Return (x, y) of the center of cell containing provided text 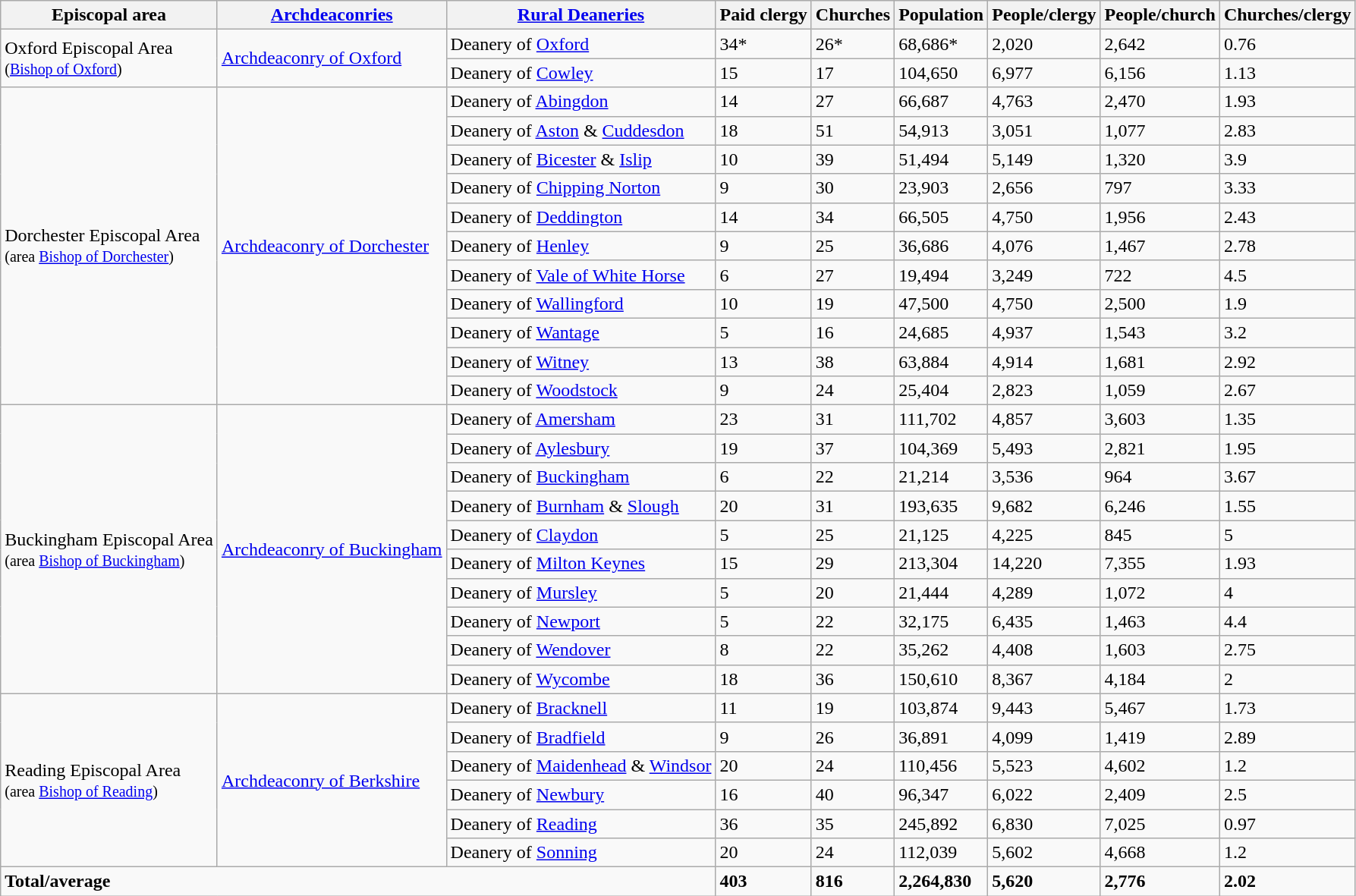
1.9 (1287, 303)
3,249 (1044, 275)
4,857 (1044, 420)
9,682 (1044, 506)
Deanery of Wycombe (581, 679)
6,977 (1044, 73)
2,020 (1044, 44)
Archdeaconry of Dorchester (332, 246)
96,347 (941, 794)
Deanery of Woodstock (581, 391)
5,620 (1044, 882)
4,668 (1159, 853)
1,467 (1159, 246)
5,523 (1044, 766)
Deanery of Vale of White Horse (581, 275)
Deanery of Aston & Cuddesdon (581, 130)
1,463 (1159, 621)
Deanery of Newport (581, 621)
25,404 (941, 391)
1,059 (1159, 391)
5,493 (1044, 448)
1,681 (1159, 362)
35,262 (941, 650)
9,443 (1044, 708)
21,214 (941, 477)
6,830 (1044, 823)
Deanery of Witney (581, 362)
1,320 (1159, 159)
3.67 (1287, 477)
39 (853, 159)
4,184 (1159, 679)
Archdeaconry of Oxford (332, 58)
51 (853, 130)
6,435 (1044, 621)
8 (763, 650)
Deanery of Wantage (581, 332)
1.73 (1287, 708)
14,220 (1044, 564)
6,022 (1044, 794)
797 (1159, 188)
23,903 (941, 188)
2.02 (1287, 882)
4,408 (1044, 650)
Deanery of Amersham (581, 420)
66,687 (941, 102)
816 (853, 882)
3,536 (1044, 477)
3.33 (1287, 188)
Deanery of Cowley (581, 73)
People/church (1159, 15)
Deanery of Milton Keynes (581, 564)
2.67 (1287, 391)
Deanery of Wallingford (581, 303)
150,610 (941, 679)
2.92 (1287, 362)
21,125 (941, 535)
Deanery of Oxford (581, 44)
Churches (853, 15)
Deanery of Chipping Norton (581, 188)
2,264,830 (941, 882)
26* (853, 44)
Deanery of Deddington (581, 217)
104,369 (941, 448)
2.89 (1287, 737)
Deanery of Claydon (581, 535)
2,470 (1159, 102)
2.83 (1287, 130)
Deanery of Buckingham (581, 477)
2.5 (1287, 794)
29 (853, 564)
1.55 (1287, 506)
1.35 (1287, 420)
4,602 (1159, 766)
68,686* (941, 44)
111,702 (941, 420)
5,602 (1044, 853)
2,500 (1159, 303)
0.76 (1287, 44)
Dorchester Episcopal Area (area Bishop of Dorchester) (109, 246)
Deanery of Newbury (581, 794)
722 (1159, 275)
32,175 (941, 621)
Paid clergy (763, 15)
2.43 (1287, 217)
5,467 (1159, 708)
5,149 (1044, 159)
213,304 (941, 564)
Archdeaconries (332, 15)
103,874 (941, 708)
4 (1287, 593)
30 (853, 188)
51,494 (941, 159)
6,156 (1159, 73)
1,956 (1159, 217)
3.9 (1287, 159)
4,225 (1044, 535)
Population (941, 15)
6,246 (1159, 506)
40 (853, 794)
2,642 (1159, 44)
2.78 (1287, 246)
4,763 (1044, 102)
1,077 (1159, 130)
Deanery of Reading (581, 823)
8,367 (1044, 679)
Deanery of Wendover (581, 650)
7,355 (1159, 564)
13 (763, 362)
24,685 (941, 332)
Deanery of Sonning (581, 853)
35 (853, 823)
4,099 (1044, 737)
Oxford Episcopal Area(Bishop of Oxford) (109, 58)
4.5 (1287, 275)
36,891 (941, 737)
Episcopal area (109, 15)
Deanery of Henley (581, 246)
845 (1159, 535)
2 (1287, 679)
Deanery of Abingdon (581, 102)
Churches/clergy (1287, 15)
2,821 (1159, 448)
4,076 (1044, 246)
34 (853, 217)
4,937 (1044, 332)
2,823 (1044, 391)
Archdeaconry of Berkshire (332, 780)
36,686 (941, 246)
Deanery of Bracknell (581, 708)
Deanery of Burnham & Slough (581, 506)
Rural Deaneries (581, 15)
1.13 (1287, 73)
Deanery of Aylesbury (581, 448)
66,505 (941, 217)
47,500 (941, 303)
Deanery of Maidenhead & Windsor (581, 766)
4.4 (1287, 621)
23 (763, 420)
2,409 (1159, 794)
4,914 (1044, 362)
Buckingham Episcopal Area (area Bishop of Buckingham) (109, 549)
3,603 (1159, 420)
Deanery of Bradfield (581, 737)
112,039 (941, 853)
Total/average (358, 882)
34* (763, 44)
1.95 (1287, 448)
7,025 (1159, 823)
0.97 (1287, 823)
11 (763, 708)
110,456 (941, 766)
1,072 (1159, 593)
19,494 (941, 275)
21,444 (941, 593)
1,603 (1159, 650)
38 (853, 362)
104,650 (941, 73)
3,051 (1044, 130)
37 (853, 448)
1,419 (1159, 737)
Reading Episcopal Area (area Bishop of Reading) (109, 780)
403 (763, 882)
17 (853, 73)
4,289 (1044, 593)
Deanery of Bicester & Islip (581, 159)
54,913 (941, 130)
63,884 (941, 362)
Deanery of Mursley (581, 593)
1,543 (1159, 332)
3.2 (1287, 332)
2,656 (1044, 188)
2,776 (1159, 882)
26 (853, 737)
Archdeaconry of Buckingham (332, 549)
245,892 (941, 823)
193,635 (941, 506)
964 (1159, 477)
People/clergy (1044, 15)
2.75 (1287, 650)
